Extract the (x, y) coordinate from the center of the cell holding the provided text.  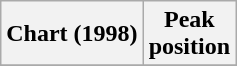
Chart (1998) (72, 34)
Peakposition (189, 34)
